Identify which cell holds the provided text, then report its (X, Y) central coordinate. 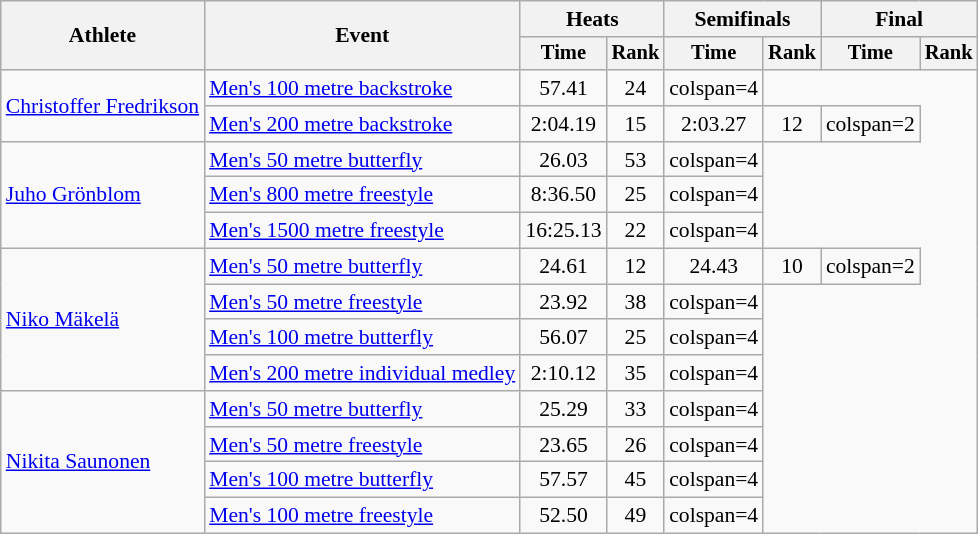
2:10.12 (563, 373)
8:36.50 (563, 195)
Christoffer Fredrikson (102, 106)
49 (636, 516)
22 (636, 231)
Men's 200 metre individual medley (362, 373)
35 (636, 373)
10 (792, 267)
57.57 (563, 480)
16:25.13 (563, 231)
15 (636, 124)
2:04.19 (563, 124)
26.03 (563, 160)
53 (636, 160)
Juho Grönblom (102, 196)
25.29 (563, 409)
Event (362, 36)
24.61 (563, 267)
26 (636, 445)
2:03.27 (714, 124)
24.43 (714, 267)
Nikita Saunonen (102, 462)
38 (636, 302)
56.07 (563, 338)
Final (900, 19)
Niko Mäkelä (102, 320)
52.50 (563, 516)
33 (636, 409)
Men's 200 metre backstroke (362, 124)
Men's 1500 metre freestyle (362, 231)
23.65 (563, 445)
Heats (592, 19)
Men's 100 metre freestyle (362, 516)
24 (636, 88)
Athlete (102, 36)
Men's 100 metre backstroke (362, 88)
23.92 (563, 302)
57.41 (563, 88)
45 (636, 480)
Semifinals (742, 19)
Men's 800 metre freestyle (362, 195)
